Find where the given text appears and provide that cell's center as (X, Y) coordinate. 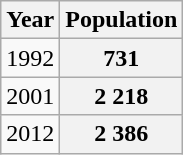
2 218 (122, 96)
2 386 (122, 134)
1992 (30, 58)
2012 (30, 134)
2001 (30, 96)
731 (122, 58)
Year (30, 20)
Population (122, 20)
